Scan for the cell matching the given text and deliver its (x, y) coordinate at center. 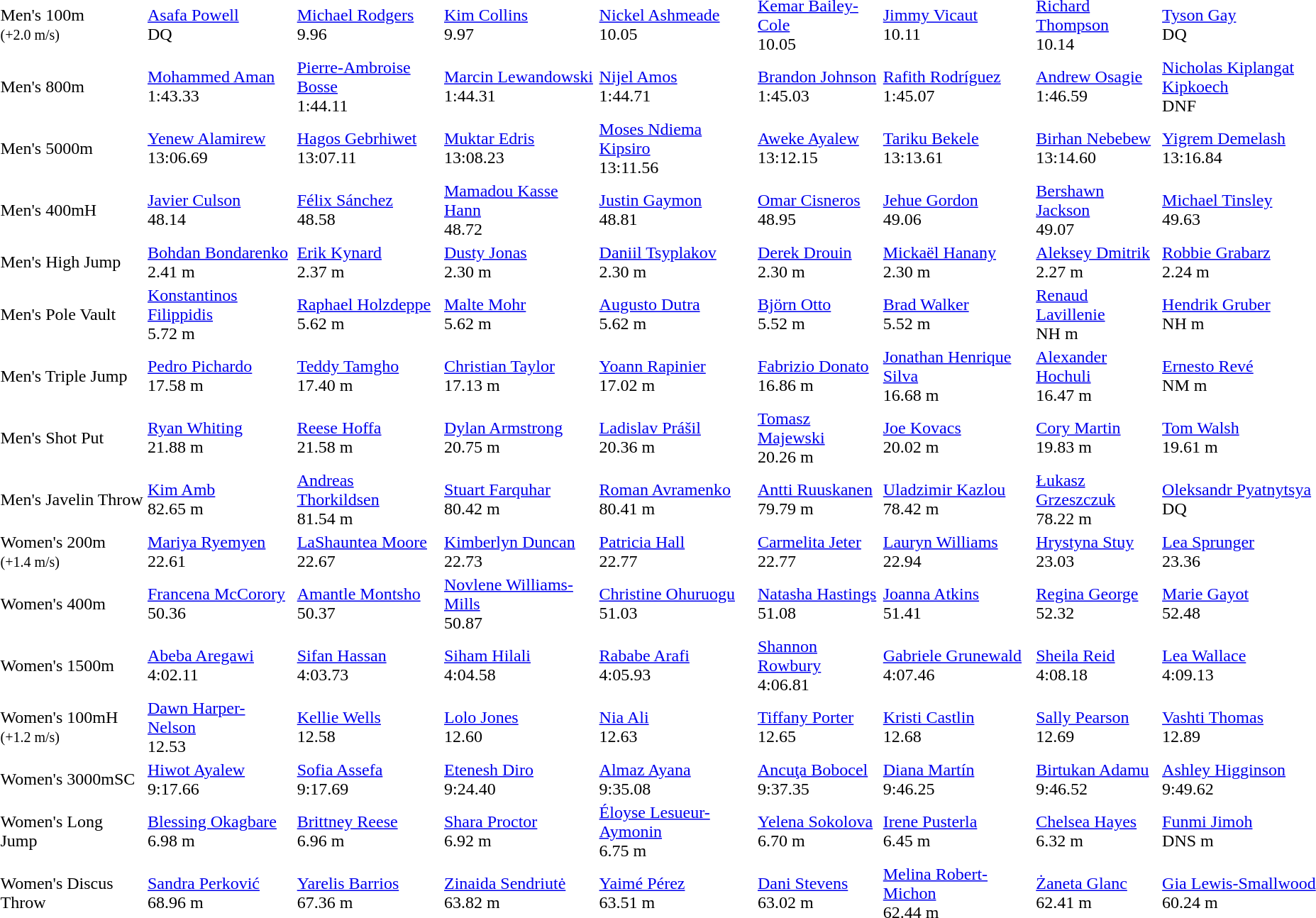
Derek Drouin 2.30 m (818, 262)
Muktar Edris 13:08.23 (520, 148)
Blessing Okagbare 6.98 m (221, 831)
Andreas Thorkildsen 81.54 m (368, 499)
Rababe Arafi 4:05.93 (676, 665)
Joe Kovacs 20.02 m (958, 438)
Stuart Farquhar 80.42 m (520, 499)
Nia Ali 12.63 (676, 727)
Sheila Reid 4:08.18 (1097, 665)
Regina George 52.32 (1097, 604)
Łukasz Grzeszczuk 78.22 m (1097, 499)
Moses Ndiema Kipsiro 13:11.56 (676, 148)
Nijel Amos 1:44.71 (676, 87)
Ancuţa Bobocel 9:37.35 (818, 779)
Kristi Castlin 12.68 (958, 727)
Malte Mohr 5.62 m (520, 314)
Abeba Aregawi 4:02.11 (221, 665)
Brandon Johnson 1:45.03 (818, 87)
Yelena Sokolova 6.70 m (818, 831)
Björn Otto 5.52 m (818, 314)
Fabrizio Donato 16.86 m (818, 376)
Tomasz Majewski 20.26 m (818, 438)
Uladzimir Kazlou 78.42 m (958, 499)
Diana Martín 9:46.25 (958, 779)
Cory Martin 19.83 m (1097, 438)
Teddy Tamgho 17.40 m (368, 376)
Shannon Rowbury 4:06.81 (818, 665)
Yoann Rapinier 17.02 m (676, 376)
Hiwot Ayalew 9:17.66 (221, 779)
Mamadou Kasse Hann 48.72 (520, 210)
Dawn Harper-Nelson 12.53 (221, 727)
Sofia Assefa 9:17.69 (368, 779)
Joanna Atkins 51.41 (958, 604)
Ryan Whiting 21.88 m (221, 438)
Konstantinos Filippidis 5.72 m (221, 314)
Aleksey Dmitrik 2.27 m (1097, 262)
Pierre-Ambroise Bosse 1:44.11 (368, 87)
Jehue Gordon 49.06 (958, 210)
Francena McCorory 50.36 (221, 604)
Marcin Lewandowski 1:44.31 (520, 87)
Javier Culson 48.14 (221, 210)
Andrew Osagie 1:46.59 (1097, 87)
Natasha Hastings 51.08 (818, 604)
Daniil Tsyplakov 2.30 m (676, 262)
Novlene Williams-Mills 50.87 (520, 604)
Kim Amb 82.65 m (221, 499)
Mickaël Hanany 2.30 m (958, 262)
Carmelita Jeter 22.77 (818, 552)
Birtukan Adamu 9:46.52 (1097, 779)
Shara Proctor 6.92 m (520, 831)
Mohammed Aman 1:43.33 (221, 87)
Etenesh Diro 9:24.40 (520, 779)
Jonathan Henrique Silva 16.68 m (958, 376)
Augusto Dutra 5.62 m (676, 314)
Sifan Hassan 4:03.73 (368, 665)
Mariya Ryemyen 22.61 (221, 552)
Ladislav Prášil 20.36 m (676, 438)
Pedro Pichardo 17.58 m (221, 376)
Reese Hoffa 21.58 m (368, 438)
Hrystyna Stuy 23.03 (1097, 552)
Lauryn Williams 22.94 (958, 552)
Raphael Holzdeppe 5.62 m (368, 314)
Aweke Ayalew 13:12.15 (818, 148)
Birhan Nebebew 13:14.60 (1097, 148)
Amantle Montsho 50.37 (368, 604)
Omar Cisneros 48.95 (818, 210)
Christian Taylor 17.13 m (520, 376)
Kimberlyn Duncan 22.73 (520, 552)
Almaz Ayana 9:35.08 (676, 779)
Gabriele Grunewald 4:07.46 (958, 665)
Yenew Alamirew 13:06.69 (221, 148)
Tiffany Porter 12.65 (818, 727)
Brittney Reese 6.96 m (368, 831)
Chelsea Hayes 6.32 m (1097, 831)
Kellie Wells 12.58 (368, 727)
Roman Avramenko 80.41 m (676, 499)
Bershawn Jackson 49.07 (1097, 210)
Justin Gaymon 48.81 (676, 210)
LaShauntea Moore 22.67 (368, 552)
Antti Ruuskanen 79.79 m (818, 499)
Erik Kynard 2.37 m (368, 262)
Lolo Jones 12.60 (520, 727)
Tariku Bekele 13:13.61 (958, 148)
Siham Hilali 4:04.58 (520, 665)
Rafith Rodríguez 1:45.07 (958, 87)
Dusty Jonas 2.30 m (520, 262)
Éloyse Lesueur-Aymonin 6.75 m (676, 831)
Christine Ohuruogu 51.03 (676, 604)
Brad Walker 5.52 m (958, 314)
Félix Sánchez 48.58 (368, 210)
Renaud Lavillenie NH m (1097, 314)
Sally Pearson 12.69 (1097, 727)
Patricia Hall 22.77 (676, 552)
Bohdan Bondarenko 2.41 m (221, 262)
Alexander Hochuli 16.47 m (1097, 376)
Irene Pusterla 6.45 m (958, 831)
Dylan Armstrong 20.75 m (520, 438)
Hagos Gebrhiwet 13:07.11 (368, 148)
